Identify which cell holds the provided text, then report its (X, Y) central coordinate. 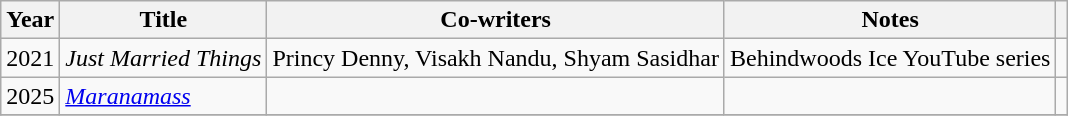
Maranamass (164, 96)
Princy Denny, Visakh Nandu, Shyam Sasidhar (496, 58)
Year (30, 20)
2025 (30, 96)
Behindwoods Ice YouTube series (890, 58)
Notes (890, 20)
Just Married Things (164, 58)
2021 (30, 58)
Co-writers (496, 20)
Title (164, 20)
